Provide the [x, y] coordinate of the cell's center where the given text is located.  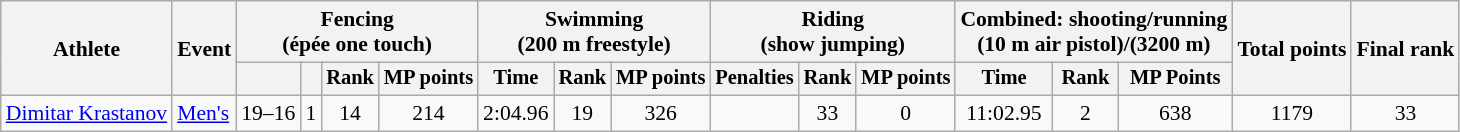
1179 [1292, 114]
Penalties [754, 79]
Final rank [1405, 48]
Dimitar Krastanov [86, 114]
326 [660, 114]
2:04.96 [516, 114]
19–16 [268, 114]
Fencing(épée one touch) [357, 32]
0 [906, 114]
14 [350, 114]
638 [1175, 114]
MP Points [1175, 79]
Athlete [86, 48]
Total points [1292, 48]
19 [583, 114]
Event [204, 48]
Men's [204, 114]
Riding(show jumping) [832, 32]
11:02.95 [1004, 114]
214 [428, 114]
2 [1086, 114]
Swimming(200 m freestyle) [594, 32]
1 [310, 114]
Combined: shooting/running(10 m air pistol)/(3200 m) [1094, 32]
